From the cell containing the given text, extract its center point as [x, y] coordinate. 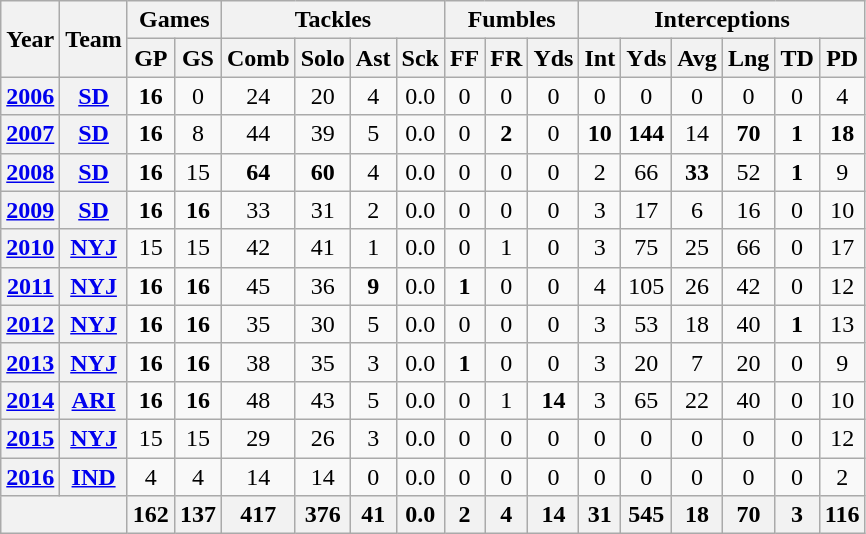
GP [150, 58]
Tackles [332, 20]
25 [698, 248]
2009 [30, 210]
29 [258, 438]
65 [646, 400]
60 [322, 172]
Team [94, 39]
Comb [258, 58]
105 [646, 286]
7 [698, 362]
Fumbles [512, 20]
36 [322, 286]
2011 [30, 286]
545 [646, 515]
2008 [30, 172]
Sck [420, 58]
39 [322, 134]
30 [322, 324]
ARI [94, 400]
Ast [373, 58]
2016 [30, 477]
417 [258, 515]
53 [646, 324]
Year [30, 39]
Interceptions [722, 20]
64 [258, 172]
Solo [322, 58]
Games [174, 20]
38 [258, 362]
13 [842, 324]
2015 [30, 438]
116 [842, 515]
6 [698, 210]
Int [600, 58]
24 [258, 96]
43 [322, 400]
52 [748, 172]
2010 [30, 248]
75 [646, 248]
Avg [698, 58]
22 [698, 400]
TD [797, 58]
IND [94, 477]
2006 [30, 96]
144 [646, 134]
FR [506, 58]
FF [464, 58]
162 [150, 515]
44 [258, 134]
PD [842, 58]
Lng [748, 58]
8 [198, 134]
376 [322, 515]
2007 [30, 134]
GS [198, 58]
2012 [30, 324]
2013 [30, 362]
137 [198, 515]
48 [258, 400]
2014 [30, 400]
45 [258, 286]
